From the cell containing the given text, extract its center point as (X, Y) coordinate. 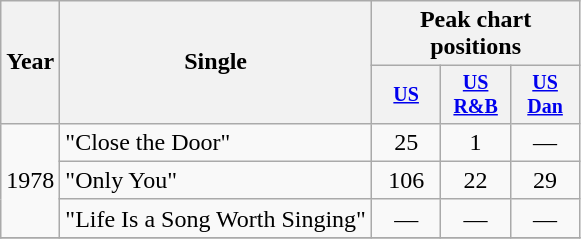
106 (406, 180)
"Life Is a Song Worth Singing" (216, 218)
"Only You" (216, 180)
22 (476, 180)
29 (544, 180)
1978 (30, 180)
"Close the Door" (216, 142)
Peak chart positions (475, 34)
USR&B (476, 94)
1 (476, 142)
Single (216, 62)
25 (406, 142)
US (406, 94)
USDan (544, 94)
Year (30, 62)
